Detect which cell encompasses the target text, then output its [X, Y] center coordinate. 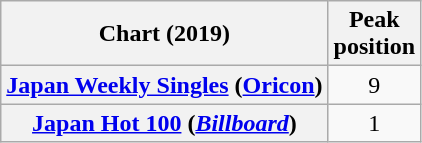
Peakposition [374, 34]
Chart (2019) [164, 34]
9 [374, 85]
Japan Hot 100 (Billboard) [164, 123]
Japan Weekly Singles (Oricon) [164, 85]
1 [374, 123]
